Locate the cell with the specified text and output its [X, Y] center coordinate. 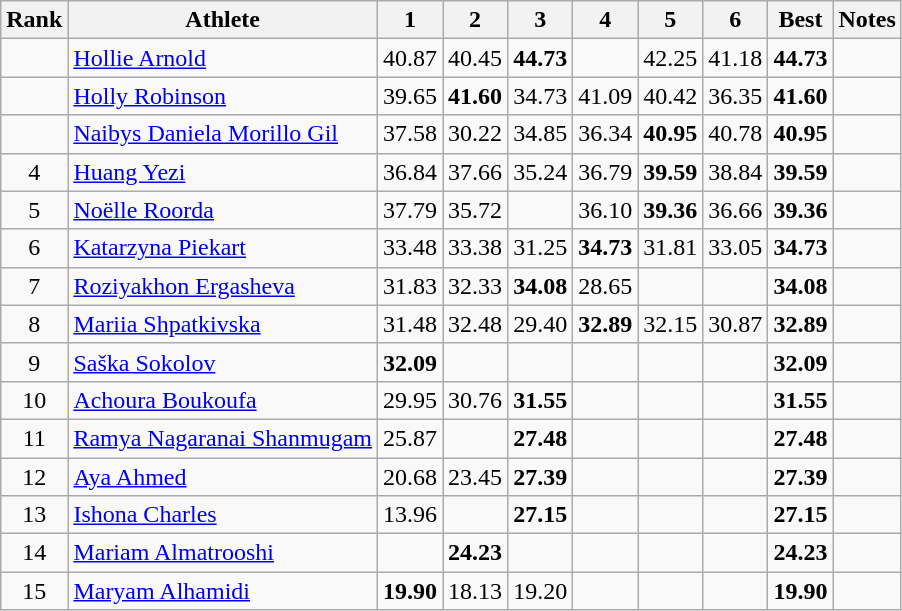
32.48 [476, 324]
40.45 [476, 58]
3 [540, 20]
36.79 [606, 172]
Notes [867, 20]
Roziyakhon Ergasheva [223, 286]
40.78 [736, 134]
20.68 [410, 477]
14 [34, 553]
39.65 [410, 96]
12 [34, 477]
33.48 [410, 248]
1 [410, 20]
35.72 [476, 210]
19.20 [540, 591]
Achoura Boukoufa [223, 400]
Mariia Shpatkivska [223, 324]
Naibys Daniela Morillo Gil [223, 134]
Rank [34, 20]
36.66 [736, 210]
Holly Robinson [223, 96]
31.83 [410, 286]
25.87 [410, 438]
7 [34, 286]
13 [34, 515]
37.58 [410, 134]
Athlete [223, 20]
41.09 [606, 96]
38.84 [736, 172]
36.10 [606, 210]
40.42 [670, 96]
34.85 [540, 134]
23.45 [476, 477]
35.24 [540, 172]
36.34 [606, 134]
37.66 [476, 172]
11 [34, 438]
37.79 [410, 210]
Hollie Arnold [223, 58]
Aya Ahmed [223, 477]
30.22 [476, 134]
30.76 [476, 400]
Ramya Nagaranai Shanmugam [223, 438]
Best [800, 20]
36.35 [736, 96]
Saška Sokolov [223, 362]
2 [476, 20]
31.48 [410, 324]
9 [34, 362]
10 [34, 400]
Ishona Charles [223, 515]
33.38 [476, 248]
36.84 [410, 172]
18.13 [476, 591]
42.25 [670, 58]
28.65 [606, 286]
8 [34, 324]
13.96 [410, 515]
Katarzyna Piekart [223, 248]
29.95 [410, 400]
Noëlle Roorda [223, 210]
31.25 [540, 248]
29.40 [540, 324]
30.87 [736, 324]
15 [34, 591]
32.15 [670, 324]
32.33 [476, 286]
Huang Yezi [223, 172]
41.18 [736, 58]
Mariam Almatrooshi [223, 553]
40.87 [410, 58]
31.81 [670, 248]
Maryam Alhamidi [223, 591]
33.05 [736, 248]
